Return [X, Y] of the center of cell containing provided text 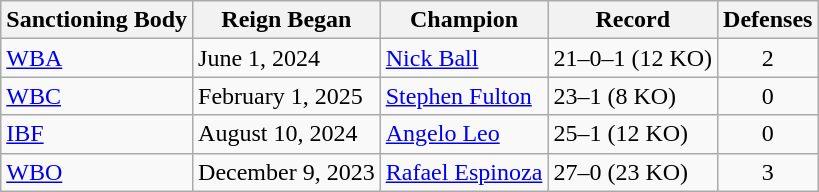
Stephen Fulton [464, 96]
Defenses [768, 20]
23–1 (8 KO) [633, 96]
Angelo Leo [464, 134]
3 [768, 172]
February 1, 2025 [287, 96]
IBF [97, 134]
Rafael Espinoza [464, 172]
August 10, 2024 [287, 134]
Champion [464, 20]
2 [768, 58]
June 1, 2024 [287, 58]
25–1 (12 KO) [633, 134]
27–0 (23 KO) [633, 172]
Sanctioning Body [97, 20]
WBO [97, 172]
WBA [97, 58]
Record [633, 20]
Nick Ball [464, 58]
December 9, 2023 [287, 172]
Reign Began [287, 20]
WBC [97, 96]
21–0–1 (12 KO) [633, 58]
